Scan for the cell matching the given text and deliver its (X, Y) coordinate at center. 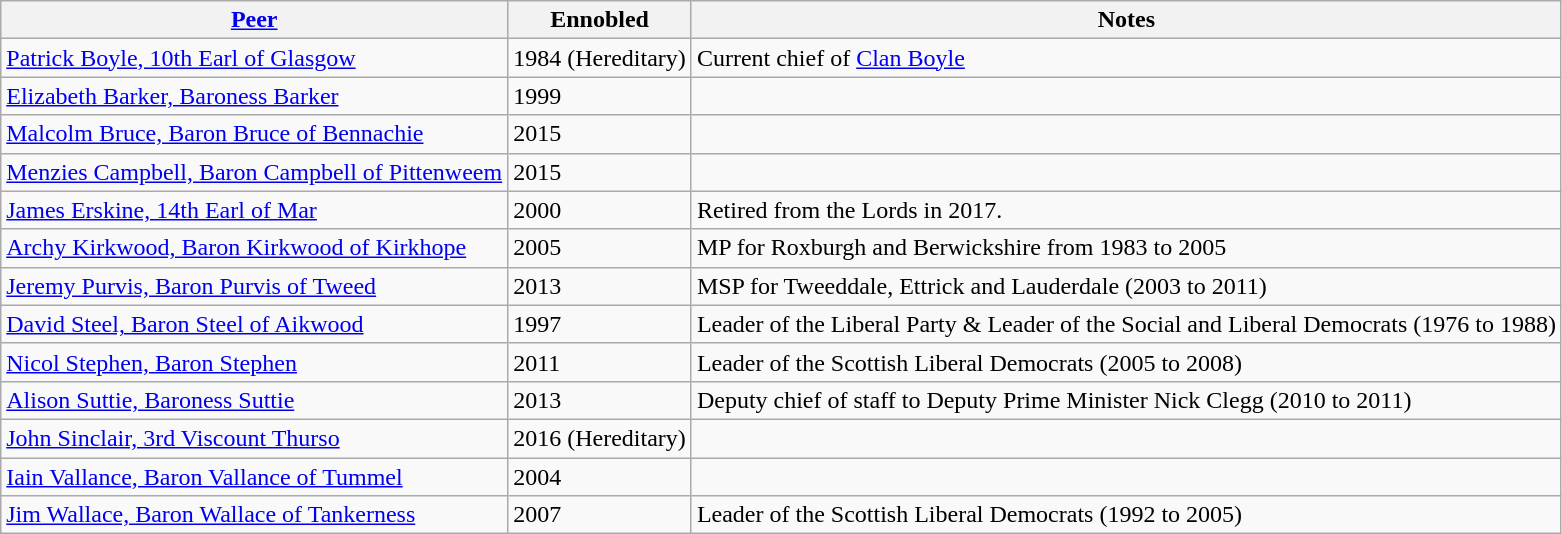
Retired from the Lords in 2017. (1126, 210)
MP for Roxburgh and Berwickshire from 1983 to 2005 (1126, 248)
MSP for Tweeddale, Ettrick and Lauderdale (2003 to 2011) (1126, 286)
2011 (600, 362)
Ennobled (600, 20)
Current chief of Clan Boyle (1126, 58)
Deputy chief of staff to Deputy Prime Minister Nick Clegg (2010 to 2011) (1126, 400)
2007 (600, 515)
Malcolm Bruce, Baron Bruce of Bennachie (254, 134)
Jim Wallace, Baron Wallace of Tankerness (254, 515)
Peer (254, 20)
2005 (600, 248)
Patrick Boyle, 10th Earl of Glasgow (254, 58)
2004 (600, 477)
John Sinclair, 3rd Viscount Thurso (254, 438)
1984 (Hereditary) (600, 58)
Leader of the Scottish Liberal Democrats (2005 to 2008) (1126, 362)
Archy Kirkwood, Baron Kirkwood of Kirkhope (254, 248)
James Erskine, 14th Earl of Mar (254, 210)
1997 (600, 324)
Elizabeth Barker, Baroness Barker (254, 96)
1999 (600, 96)
Notes (1126, 20)
Iain Vallance, Baron Vallance of Tummel (254, 477)
Leader of the Scottish Liberal Democrats (1992 to 2005) (1126, 515)
Menzies Campbell, Baron Campbell of Pittenweem (254, 172)
2000 (600, 210)
David Steel, Baron Steel of Aikwood (254, 324)
2016 (Hereditary) (600, 438)
Jeremy Purvis, Baron Purvis of Tweed (254, 286)
Alison Suttie, Baroness Suttie (254, 400)
Leader of the Liberal Party & Leader of the Social and Liberal Democrats (1976 to 1988) (1126, 324)
Nicol Stephen, Baron Stephen (254, 362)
